Return [X, Y] of the center of cell containing provided text 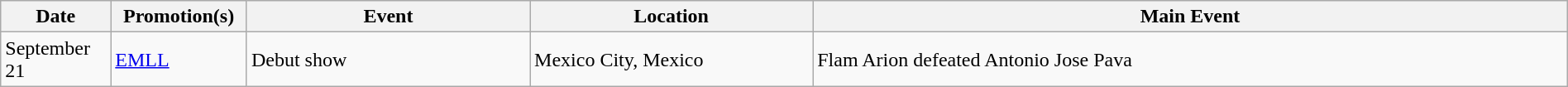
Flam Arion defeated Antonio Jose Pava [1191, 60]
EMLL [179, 60]
Main Event [1191, 17]
Promotion(s) [179, 17]
Debut show [388, 60]
Date [56, 17]
Location [672, 17]
Mexico City, Mexico [672, 60]
Event [388, 17]
September 21 [56, 60]
